Capture the cell that displays the provided text and extract its (X, Y) central coordinate. 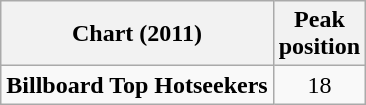
Chart (2011) (137, 34)
Billboard Top Hotseekers (137, 85)
Peakposition (319, 34)
18 (319, 85)
